Determine the [x, y] coordinate at the center of the cell enclosing the given text.  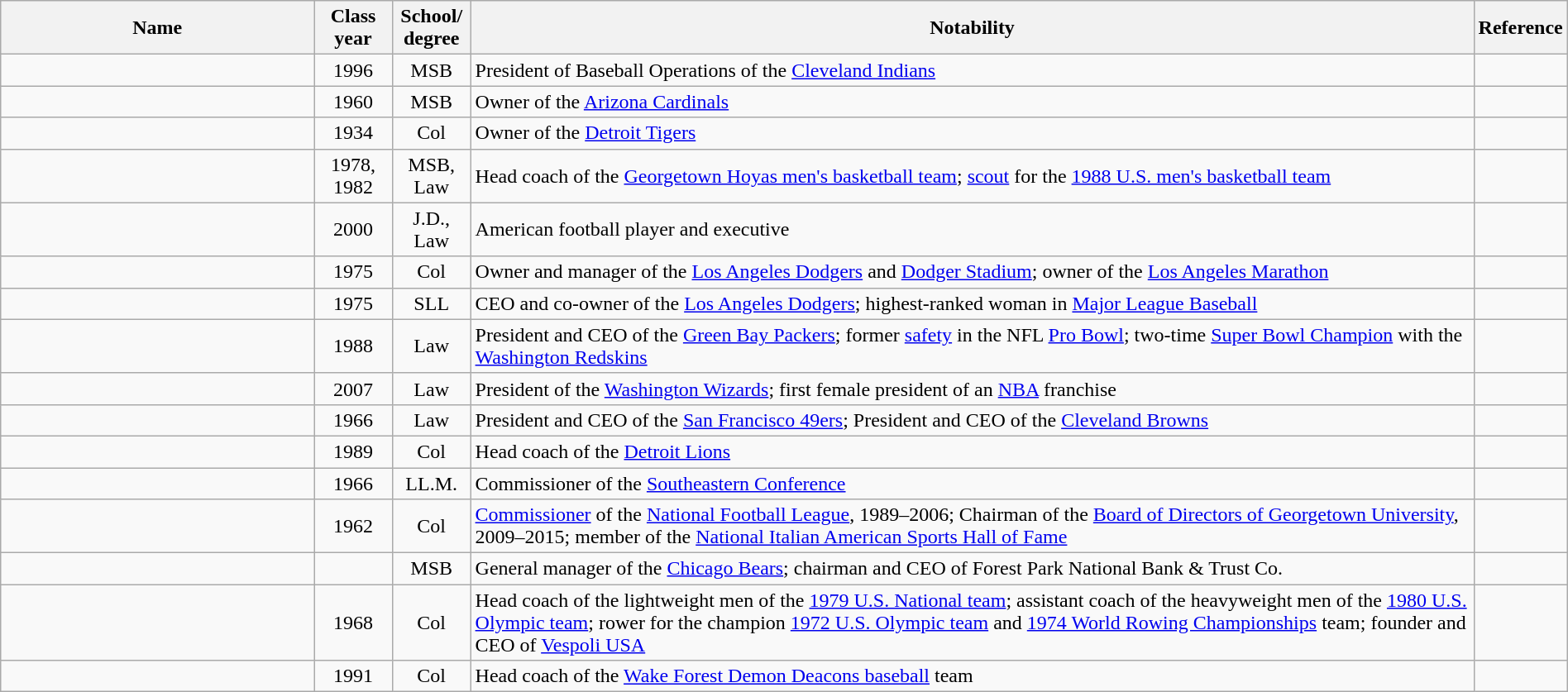
Owner and manager of the Los Angeles Dodgers and Dodger Stadium; owner of the Los Angeles Marathon [973, 272]
Reference [1520, 28]
Notability [973, 28]
1962 [354, 526]
School/degree [432, 28]
Owner of the Detroit Tigers [973, 133]
Head coach of the Georgetown Hoyas men's basketball team; scout for the 1988 U.S. men's basketball team [973, 175]
SLL [432, 303]
Name [157, 28]
Head coach of the Detroit Lions [973, 451]
1996 [354, 70]
American football player and executive [973, 230]
1989 [354, 451]
MSB, Law [432, 175]
President of Baseball Operations of the Cleveland Indians [973, 70]
1978, 1982 [354, 175]
Owner of the Arizona Cardinals [973, 102]
2007 [354, 389]
LL.M. [432, 484]
1968 [354, 623]
2000 [354, 230]
Head coach of the Wake Forest Demon Deacons baseball team [973, 676]
1960 [354, 102]
President and CEO of the San Francisco 49ers; President and CEO of the Cleveland Browns [973, 420]
President of the Washington Wizards; first female president of an NBA franchise [973, 389]
J.D., Law [432, 230]
CEO and co-owner of the Los Angeles Dodgers; highest-ranked woman in Major League Baseball [973, 303]
1934 [354, 133]
Class year [354, 28]
1988 [354, 346]
President and CEO of the Green Bay Packers; former safety in the NFL Pro Bowl; two-time Super Bowl Champion with the Washington Redskins [973, 346]
Commissioner of the Southeastern Conference [973, 484]
1991 [354, 676]
General manager of the Chicago Bears; chairman and CEO of Forest Park National Bank & Trust Co. [973, 569]
